Capture the cell that displays the provided text and extract its [x, y] central coordinate. 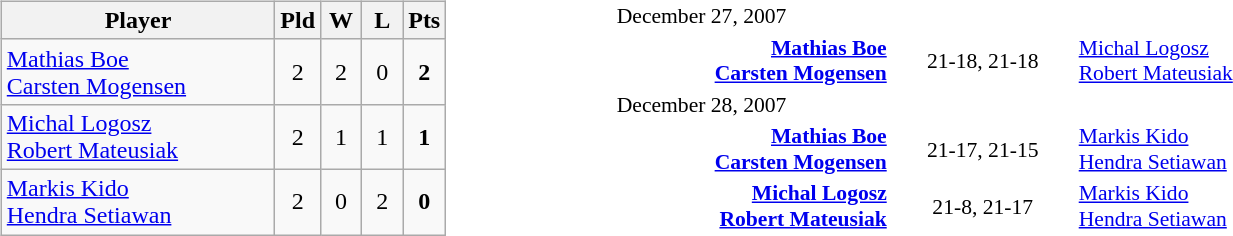
21-8, 21-17 [982, 206]
21-18, 21-18 [982, 61]
Markis Kido Hendra Setiawan [138, 202]
Player [138, 20]
Pts [424, 20]
W [342, 20]
Pld [298, 20]
21-17, 21-15 [982, 149]
L [382, 20]
